For the text-containing cell, return its midpoint in [x, y] coordinate format. 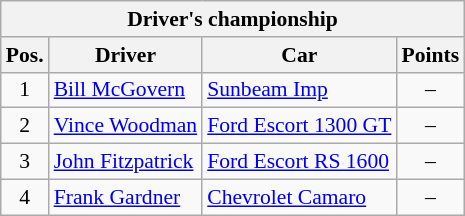
Vince Woodman [126, 126]
Sunbeam Imp [299, 90]
John Fitzpatrick [126, 162]
4 [25, 197]
3 [25, 162]
Pos. [25, 55]
Car [299, 55]
Driver [126, 55]
Ford Escort 1300 GT [299, 126]
Points [430, 55]
Driver's championship [232, 19]
2 [25, 126]
Frank Gardner [126, 197]
Bill McGovern [126, 90]
Ford Escort RS 1600 [299, 162]
1 [25, 90]
Chevrolet Camaro [299, 197]
